Detect which cell encompasses the target text, then output its (x, y) center coordinate. 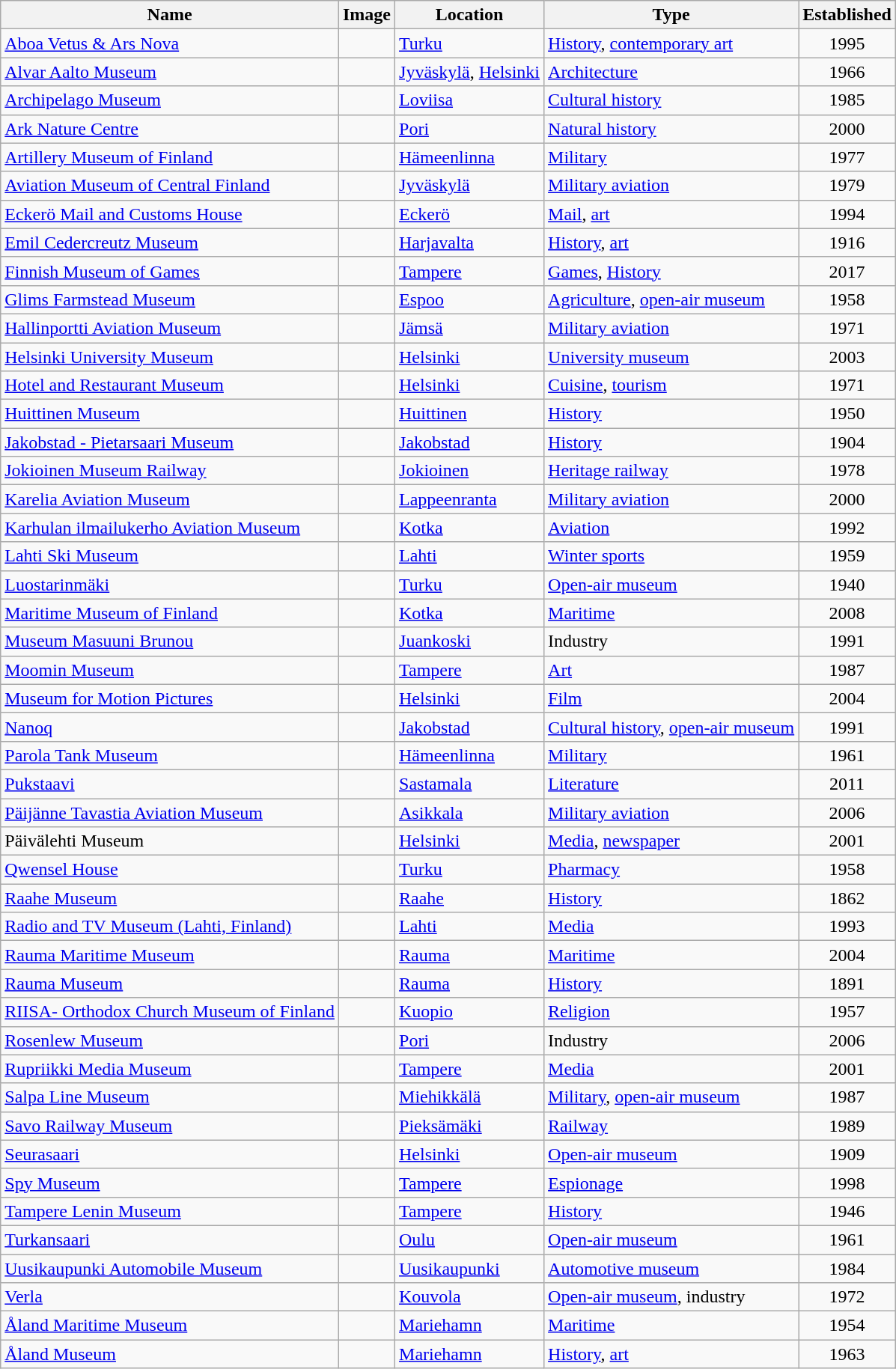
Jokioinen Museum Railway (170, 471)
Aviation Museum of Central Finland (170, 186)
Location (470, 15)
Rauma Museum (170, 984)
Åland Maritime Museum (170, 1326)
Emil Cedercreutz Museum (170, 243)
Railway (671, 1126)
University museum (671, 357)
Image (367, 15)
Winter sports (671, 556)
1909 (847, 1154)
Artillery Museum of Finland (170, 157)
Spy Museum (170, 1183)
Heritage railway (671, 471)
Salpa Line Museum (170, 1097)
Åland Museum (170, 1354)
Verla (170, 1297)
Hotel and Restaurant Museum (170, 385)
2017 (847, 271)
Aboa Vetus & Ars Nova (170, 43)
Hallinportti Aviation Museum (170, 328)
2003 (847, 357)
Seurasaari (170, 1154)
Turkansaari (170, 1240)
Art (671, 670)
Jakobstad - Pietarsaari Museum (170, 442)
Espoo (470, 299)
Religion (671, 1012)
Rupriikki Media Museum (170, 1069)
Eckerö (470, 214)
RIISA- Orthodox Church Museum of Finland (170, 1012)
Helsinki University Museum (170, 357)
Jyväskylä (470, 186)
History, contemporary art (671, 43)
Miehikkälä (470, 1097)
Parola Tank Museum (170, 755)
1998 (847, 1183)
Aviation (671, 528)
Qwensel House (170, 870)
Loviisa (470, 100)
Nanoq (170, 727)
Harjavalta (470, 243)
1979 (847, 186)
1985 (847, 100)
Raahe (470, 898)
Rauma Maritime Museum (170, 955)
Alvar Aalto Museum (170, 72)
Architecture (671, 72)
Media, newspaper (671, 841)
Moomin Museum (170, 670)
1959 (847, 556)
Espionage (671, 1183)
1957 (847, 1012)
Museum Masuuni Brunou (170, 641)
Jyväskylä, Helsinki (470, 72)
Established (847, 15)
Agriculture, open-air museum (671, 299)
Mail, art (671, 214)
1950 (847, 414)
Päijänne Tavastia Aviation Museum (170, 812)
2008 (847, 613)
1978 (847, 471)
Raahe Museum (170, 898)
Karelia Aviation Museum (170, 499)
Tampere Lenin Museum (170, 1211)
1966 (847, 72)
Asikkala (470, 812)
Cultural history, open-air museum (671, 727)
1916 (847, 243)
2011 (847, 784)
Lahti Ski Museum (170, 556)
1989 (847, 1126)
Eckerö Mail and Customs House (170, 214)
Museum for Motion Pictures (170, 698)
Sastamala (470, 784)
1862 (847, 898)
Ark Nature Centre (170, 129)
Rosenlew Museum (170, 1040)
Luostarinmäki (170, 585)
Open-air museum, industry (671, 1297)
Military, open-air museum (671, 1097)
1940 (847, 585)
Pharmacy (671, 870)
Pukstaavi (170, 784)
Type (671, 15)
Cuisine, tourism (671, 385)
1904 (847, 442)
Radio and TV Museum (Lahti, Finland) (170, 927)
Finnish Museum of Games (170, 271)
1993 (847, 927)
Huittinen Museum (170, 414)
1984 (847, 1269)
Glims Farmstead Museum (170, 299)
Archipelago Museum (170, 100)
Automotive museum (671, 1269)
Film (671, 698)
Kouvola (470, 1297)
Maritime Museum of Finland (170, 613)
1891 (847, 984)
1995 (847, 43)
Name (170, 15)
Kuopio (470, 1012)
Games, History (671, 271)
Uusikaupunki (470, 1269)
1992 (847, 528)
Karhulan ilmailukerho Aviation Museum (170, 528)
Natural history (671, 129)
Pieksämäki (470, 1126)
1946 (847, 1211)
Literature (671, 784)
1954 (847, 1326)
Päivälehti Museum (170, 841)
Savo Railway Museum (170, 1126)
1977 (847, 157)
Jämsä (470, 328)
1972 (847, 1297)
Cultural history (671, 100)
Juankoski (470, 641)
Huittinen (470, 414)
1963 (847, 1354)
Uusikaupunki Automobile Museum (170, 1269)
Lappeenranta (470, 499)
Jokioinen (470, 471)
1994 (847, 214)
Oulu (470, 1240)
